Find where the given text appears and provide that cell's center as (X, Y) coordinate. 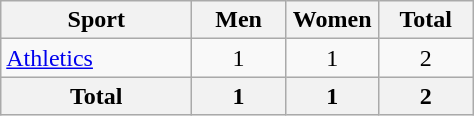
Athletics (96, 58)
Women (332, 20)
Men (239, 20)
Sport (96, 20)
